Output the (X, Y) coordinate of the center of the cell containing the given text.  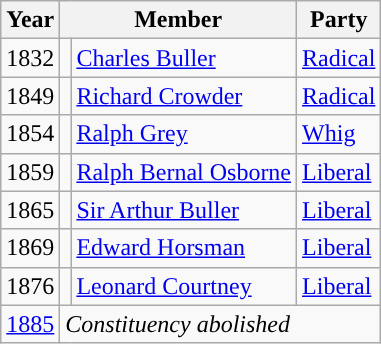
Constituency abolished (220, 324)
Edward Horsman (184, 248)
1885 (30, 324)
1849 (30, 96)
Ralph Grey (184, 134)
1859 (30, 172)
1865 (30, 210)
Year (30, 20)
Richard Crowder (184, 96)
Leonard Courtney (184, 286)
Charles Buller (184, 58)
Member (178, 20)
Ralph Bernal Osborne (184, 172)
Sir Arthur Buller (184, 210)
1832 (30, 58)
Whig (339, 134)
1854 (30, 134)
1869 (30, 248)
1876 (30, 286)
Party (339, 20)
